From the cell containing the given text, extract its center point as [X, Y] coordinate. 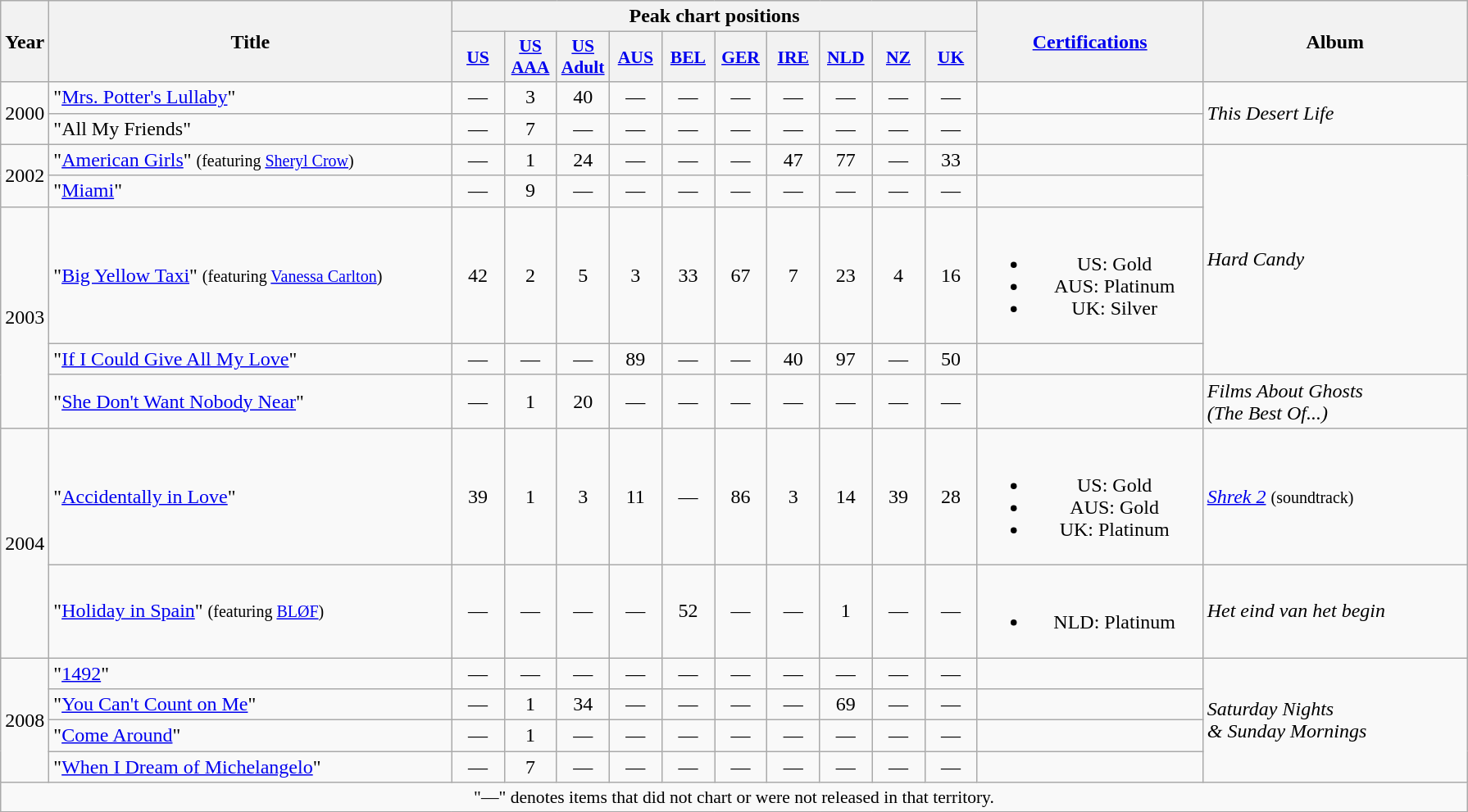
UK [951, 57]
"Mrs. Potter's Lullaby" [251, 98]
NLD [846, 57]
16 [951, 275]
24 [583, 160]
Certifications [1090, 41]
GER [741, 57]
BEL [688, 57]
"Accidentally in Love" [251, 497]
"When I Dream of Michelangelo" [251, 767]
US [478, 57]
"Big Yellow Taxi" (featuring Vanessa Carlton) [251, 275]
NZ [898, 57]
"You Can't Count on Me" [251, 705]
2000 [25, 113]
69 [846, 705]
77 [846, 160]
"Holiday in Spain" (featuring BLØF) [251, 611]
"If I Could Give All My Love" [251, 359]
14 [846, 497]
"—" denotes items that did not chart or were not released in that territory. [734, 797]
"Miami" [251, 191]
2003 [25, 317]
97 [846, 359]
"American Girls" (featuring Sheryl Crow) [251, 160]
IRE [793, 57]
Het eind van het begin [1334, 611]
Films About Ghosts(The Best Of...) [1334, 401]
34 [583, 705]
42 [478, 275]
US: GoldAUS: GoldUK: Platinum [1090, 497]
2002 [25, 175]
89 [635, 359]
2 [530, 275]
47 [793, 160]
86 [741, 497]
5 [583, 275]
Hard Candy [1334, 259]
Saturday Nights& Sunday Mornings [1334, 719]
4 [898, 275]
US AAA [530, 57]
Album [1334, 41]
28 [951, 497]
50 [951, 359]
Shrek 2 (soundtrack) [1334, 497]
This Desert Life [1334, 113]
NLD: Platinum [1090, 611]
2008 [25, 719]
23 [846, 275]
67 [741, 275]
"All My Friends" [251, 129]
20 [583, 401]
9 [530, 191]
USAdult [583, 57]
"Come Around" [251, 736]
AUS [635, 57]
"1492" [251, 673]
"She Don't Want Nobody Near" [251, 401]
Title [251, 41]
2004 [25, 542]
US: GoldAUS: PlatinumUK: Silver [1090, 275]
52 [688, 611]
Peak chart positions [715, 16]
Year [25, 41]
11 [635, 497]
